Locate the cell with the specified text and output its (X, Y) center coordinate. 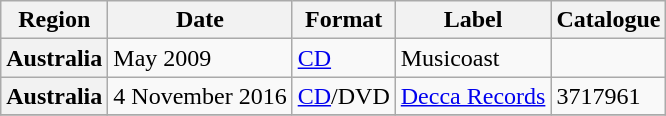
Musicoast (473, 58)
Decca Records (473, 96)
Format (344, 20)
3717961 (608, 96)
Date (200, 20)
Catalogue (608, 20)
Region (54, 20)
CD/DVD (344, 96)
May 2009 (200, 58)
CD (344, 58)
4 November 2016 (200, 96)
Label (473, 20)
